Locate the cell with the specified text and output its [X, Y] center coordinate. 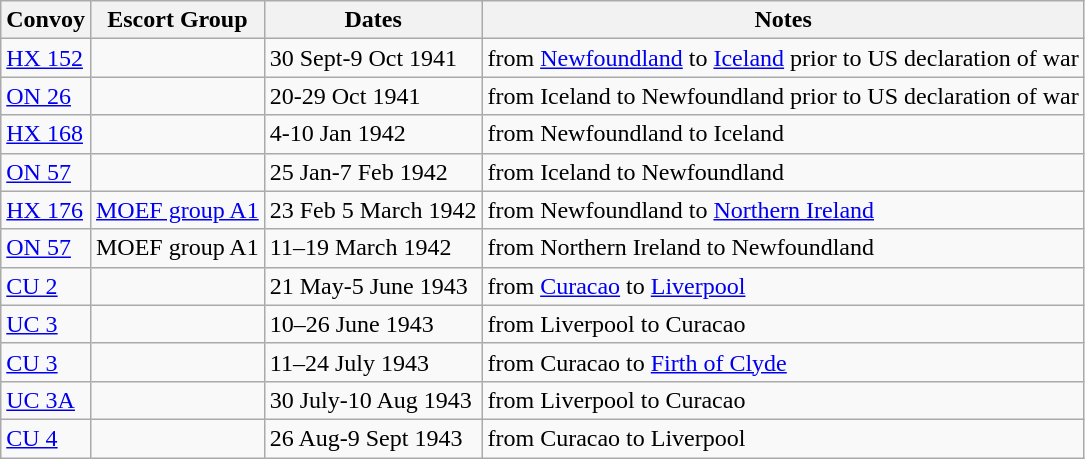
CU 4 [46, 438]
CU 3 [46, 362]
from Northern Ireland to Newfoundland [783, 248]
CU 2 [46, 286]
from Iceland to Newfoundland [783, 172]
21 May-5 June 1943 [373, 286]
Escort Group [177, 20]
UC 3A [46, 400]
4-10 Jan 1942 [373, 134]
from Newfoundland to Iceland [783, 134]
Dates [373, 20]
Notes [783, 20]
23 Feb 5 March 1942 [373, 210]
20-29 Oct 1941 [373, 96]
from Newfoundland to Iceland prior to US declaration of war [783, 58]
HX 176 [46, 210]
26 Aug-9 Sept 1943 [373, 438]
30 July-10 Aug 1943 [373, 400]
10–26 June 1943 [373, 324]
30 Sept-9 Oct 1941 [373, 58]
from Iceland to Newfoundland prior to US declaration of war [783, 96]
from Curacao to Firth of Clyde [783, 362]
Convoy [46, 20]
25 Jan-7 Feb 1942 [373, 172]
UC 3 [46, 324]
HX 168 [46, 134]
HX 152 [46, 58]
ON 26 [46, 96]
11–24 July 1943 [373, 362]
11–19 March 1942 [373, 248]
from Newfoundland to Northern Ireland [783, 210]
